From the cell containing the given text, extract its center point as [x, y] coordinate. 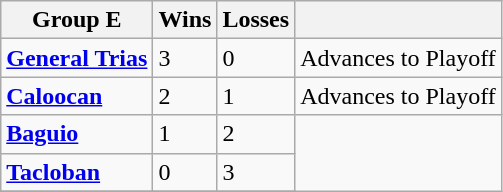
Caloocan [77, 96]
Losses [256, 20]
General Trias [77, 58]
Wins [185, 20]
Baguio [77, 134]
Tacloban [77, 172]
Group E [77, 20]
